Capture the cell that displays the provided text and extract its [x, y] central coordinate. 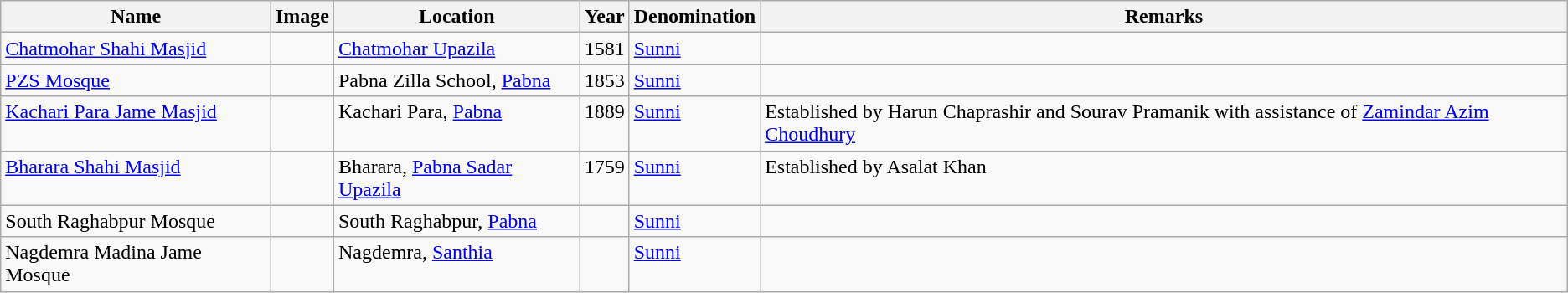
Chatmohar Shahi Masjid [136, 49]
Chatmohar Upazila [456, 49]
1759 [605, 177]
PZS Mosque [136, 80]
Location [456, 17]
Established by Harun Chaprashir and Sourav Pramanik with assistance of Zamindar Azim Choudhury [1164, 124]
Name [136, 17]
Year [605, 17]
Pabna Zilla School, Pabna [456, 80]
Kachari Para, Pabna [456, 124]
Nagdemra Madina Jame Mosque [136, 265]
Denomination [694, 17]
Remarks [1164, 17]
South Raghabpur, Pabna [456, 221]
Bharara Shahi Masjid [136, 177]
Nagdemra, Santhia [456, 265]
1581 [605, 49]
Established by Asalat Khan [1164, 177]
1889 [605, 124]
Kachari Para Jame Masjid [136, 124]
South Raghabpur Mosque [136, 221]
1853 [605, 80]
Image [302, 17]
Bharara, Pabna Sadar Upazila [456, 177]
